Identify which cell holds the provided text, then report its [x, y] central coordinate. 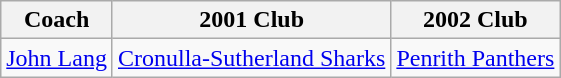
Cronulla-Sutherland Sharks [251, 58]
2001 Club [251, 20]
Penrith Panthers [476, 58]
2002 Club [476, 20]
Coach [57, 20]
John Lang [57, 58]
